Scan for the cell matching the given text and deliver its [x, y] coordinate at center. 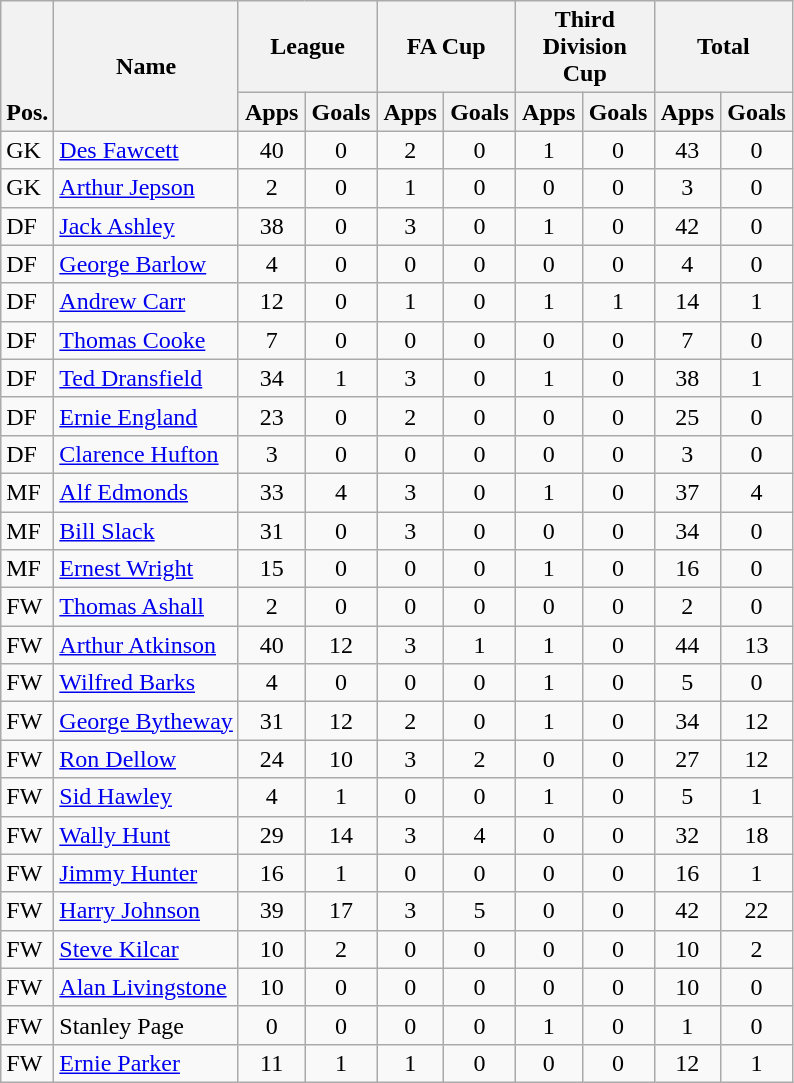
15 [272, 569]
Ernie England [146, 416]
Wilfred Barks [146, 683]
Name [146, 66]
Ted Dransfield [146, 378]
Clarence Hufton [146, 454]
39 [272, 911]
Bill Slack [146, 531]
37 [688, 492]
Ernest Wright [146, 569]
Thomas Ashall [146, 607]
17 [341, 911]
Alf Edmonds [146, 492]
Wally Hunt [146, 835]
43 [688, 150]
13 [757, 645]
Arthur Atkinson [146, 645]
Steve Kilcar [146, 949]
22 [757, 911]
Harry Johnson [146, 911]
24 [272, 759]
Andrew Carr [146, 302]
44 [688, 645]
29 [272, 835]
Jimmy Hunter [146, 873]
FA Cup [446, 47]
League [308, 47]
Stanley Page [146, 1025]
18 [757, 835]
27 [688, 759]
Jack Ashley [146, 226]
Ron Dellow [146, 759]
25 [688, 416]
23 [272, 416]
Pos. [28, 66]
Total [724, 47]
Third Division Cup [586, 47]
George Barlow [146, 264]
Thomas Cooke [146, 340]
Des Fawcett [146, 150]
11 [272, 1063]
Arthur Jepson [146, 188]
Ernie Parker [146, 1063]
32 [688, 835]
George Bytheway [146, 721]
33 [272, 492]
Sid Hawley [146, 797]
Alan Livingstone [146, 987]
